Extract the (X, Y) coordinate from the center of the cell holding the provided text.  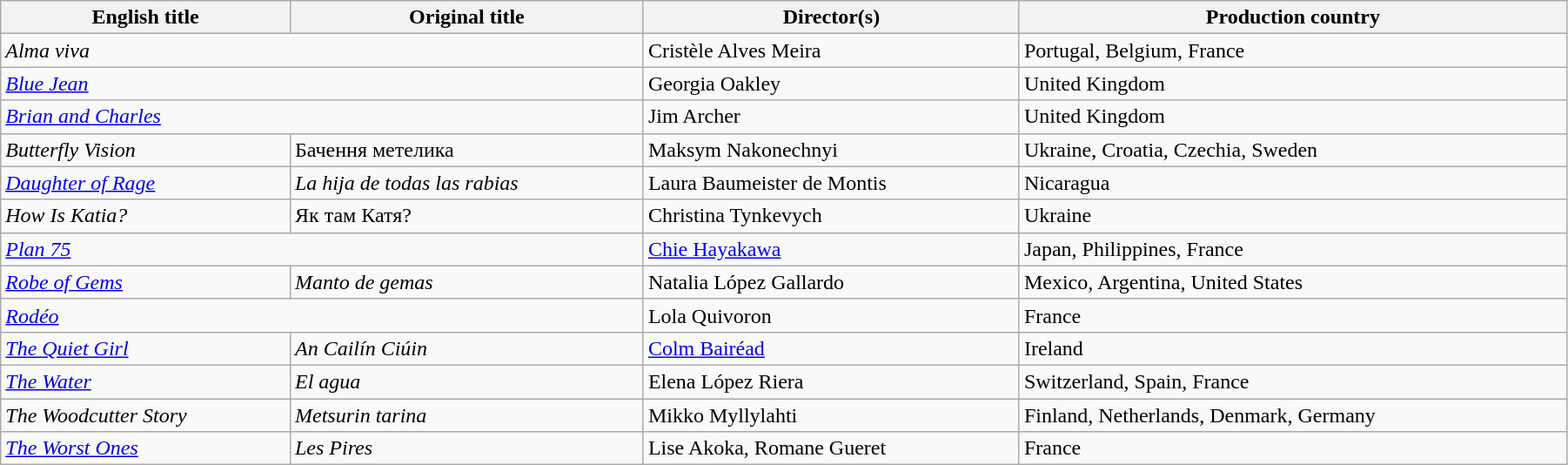
Plan 75 (322, 249)
Laura Baumeister de Montis (831, 183)
Switzerland, Spain, France (1293, 381)
Як там Катя? (466, 216)
Lise Akoka, Romane Gueret (831, 448)
The Worst Ones (146, 448)
Rodéo (322, 315)
Nicaragua (1293, 183)
Portugal, Belgium, France (1293, 51)
Butterfly Vision (146, 150)
Ukraine, Croatia, Czechia, Sweden (1293, 150)
Colm Bairéad (831, 348)
Natalia López Gallardo (831, 282)
Ireland (1293, 348)
Metsurin tarina (466, 415)
Elena López Riera (831, 381)
Бачення метелика (466, 150)
The Water (146, 381)
La hija de todas las rabias (466, 183)
How Is Katia? (146, 216)
Les Pires (466, 448)
English title (146, 17)
Ukraine (1293, 216)
Manto de gemas (466, 282)
The Woodcutter Story (146, 415)
Georgia Oakley (831, 84)
Maksym Nakonechnyi (831, 150)
The Quiet Girl (146, 348)
Christina Tynkevych (831, 216)
Brian and Charles (322, 117)
Lola Quivoron (831, 315)
Mexico, Argentina, United States (1293, 282)
Cristèle Alves Meira (831, 51)
Japan, Philippines, France (1293, 249)
Director(s) (831, 17)
Mikko Myllylahti (831, 415)
Jim Archer (831, 117)
Daughter of Rage (146, 183)
Original title (466, 17)
An Cailín Ciúin (466, 348)
Blue Jean (322, 84)
Chie Hayakawa (831, 249)
Alma viva (322, 51)
Robe of Gems (146, 282)
Production country (1293, 17)
Finland, Netherlands, Denmark, Germany (1293, 415)
El agua (466, 381)
